Return (x, y) of the center of cell containing provided text 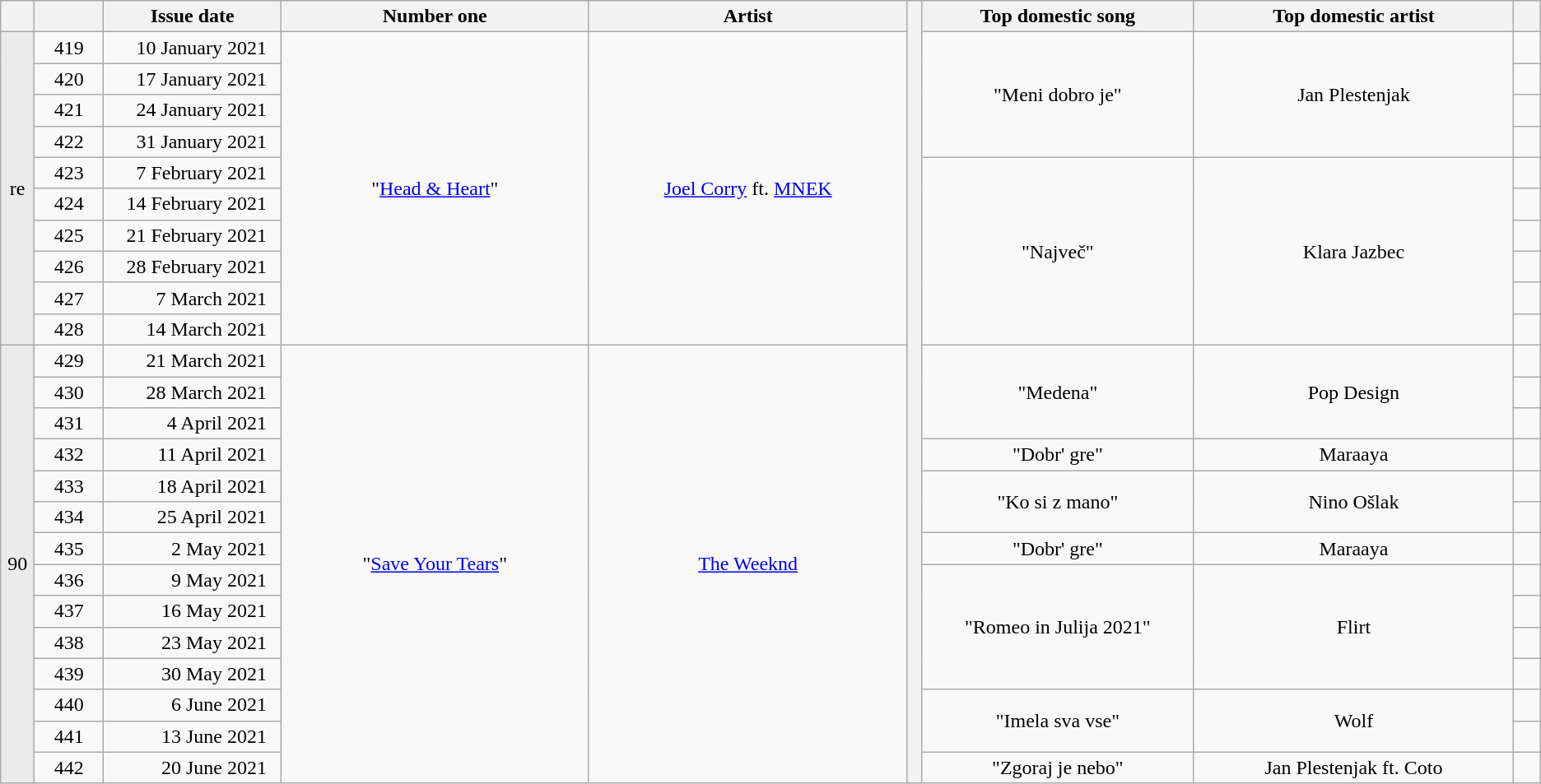
Wolf (1353, 721)
Nino Ošlak (1353, 502)
435 (69, 549)
Top domestic song (1057, 16)
427 (69, 298)
420 (69, 79)
Top domestic artist (1353, 16)
9 May 2021 (193, 580)
439 (69, 674)
17 January 2021 (193, 79)
426 (69, 267)
11 April 2021 (193, 455)
432 (69, 455)
16 May 2021 (193, 611)
30 May 2021 (193, 674)
441 (69, 736)
430 (69, 392)
421 (69, 110)
"Save Your Tears" (435, 564)
428 (69, 329)
28 February 2021 (193, 267)
7 March 2021 (193, 298)
438 (69, 643)
440 (69, 705)
422 (69, 141)
14 March 2021 (193, 329)
20 June 2021 (193, 768)
429 (69, 360)
Number one (435, 16)
"Romeo in Julija 2021" (1057, 627)
2 May 2021 (193, 549)
Issue date (193, 16)
Joel Corry ft. MNEK (747, 189)
Jan Plestenjak ft. Coto (1353, 768)
442 (69, 768)
Jan Plestenjak (1353, 95)
"Head & Heart" (435, 189)
419 (69, 48)
24 January 2021 (193, 110)
13 June 2021 (193, 736)
"Medena" (1057, 392)
436 (69, 580)
434 (69, 517)
31 January 2021 (193, 141)
424 (69, 204)
21 March 2021 (193, 360)
The Weeknd (747, 564)
433 (69, 486)
Klara Jazbec (1353, 251)
18 April 2021 (193, 486)
14 February 2021 (193, 204)
"Imela sva vse" (1057, 721)
Artist (747, 16)
7 February 2021 (193, 173)
23 May 2021 (193, 643)
"Ko si z mano" (1057, 502)
"Zgoraj je nebo" (1057, 768)
"Največ" (1057, 251)
6 June 2021 (193, 705)
"Meni dobro je" (1057, 95)
90 (18, 564)
re (18, 189)
425 (69, 235)
431 (69, 424)
4 April 2021 (193, 424)
25 April 2021 (193, 517)
423 (69, 173)
10 January 2021 (193, 48)
28 March 2021 (193, 392)
Flirt (1353, 627)
Pop Design (1353, 392)
437 (69, 611)
21 February 2021 (193, 235)
